Provide the [X, Y] coordinate of the cell's center where the given text is located.  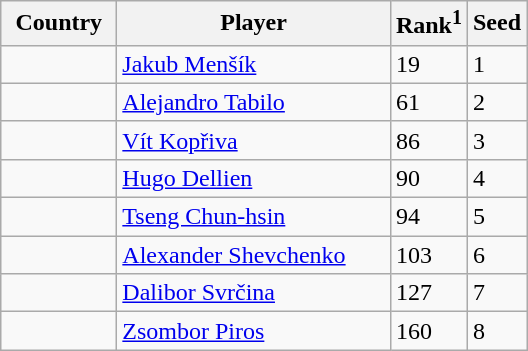
1 [496, 64]
8 [496, 331]
160 [428, 331]
5 [496, 217]
Country [59, 24]
Vít Kopřiva [254, 140]
103 [428, 255]
Rank1 [428, 24]
6 [496, 255]
Alejandro Tabilo [254, 102]
127 [428, 293]
Seed [496, 24]
90 [428, 178]
Hugo Dellien [254, 178]
Tseng Chun-hsin [254, 217]
Jakub Menšík [254, 64]
86 [428, 140]
3 [496, 140]
19 [428, 64]
7 [496, 293]
94 [428, 217]
Dalibor Svrčina [254, 293]
2 [496, 102]
4 [496, 178]
Player [254, 24]
Zsombor Piros [254, 331]
Alexander Shevchenko [254, 255]
61 [428, 102]
